Locate the cell with the specified text and output its (x, y) center coordinate. 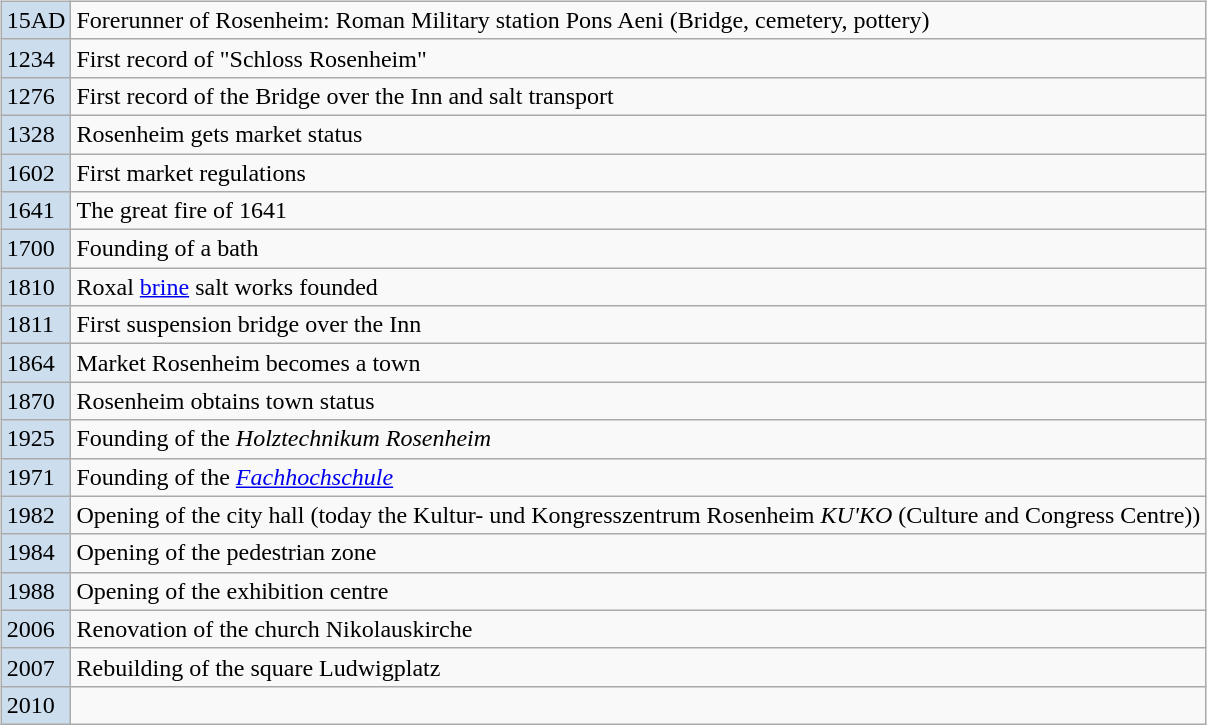
1602 (36, 173)
Founding of a bath (638, 249)
First suspension bridge over the Inn (638, 325)
1971 (36, 477)
1870 (36, 401)
Rosenheim obtains town status (638, 401)
1864 (36, 363)
2006 (36, 629)
1988 (36, 591)
1984 (36, 553)
Market Rosenheim becomes a town (638, 363)
1982 (36, 515)
15AD (36, 20)
1641 (36, 211)
2010 (36, 705)
The great fire of 1641 (638, 211)
Opening of the exhibition centre (638, 591)
1925 (36, 439)
1276 (36, 96)
Opening of the pedestrian zone (638, 553)
1234 (36, 58)
1700 (36, 249)
Rebuilding of the square Ludwigplatz (638, 667)
First record of the Bridge over the Inn and salt transport (638, 96)
2007 (36, 667)
Renovation of the church Nikolauskirche (638, 629)
Founding of the Fachhochschule (638, 477)
Roxal brine salt works founded (638, 287)
Founding of the Holztechnikum Rosenheim (638, 439)
First market regulations (638, 173)
First record of "Schloss Rosenheim" (638, 58)
1810 (36, 287)
Rosenheim gets market status (638, 134)
Opening of the city hall (today the Kultur- und Kongresszentrum Rosenheim KU'KO (Culture and Congress Centre)) (638, 515)
1811 (36, 325)
1328 (36, 134)
Forerunner of Rosenheim: Roman Military station Pons Aeni (Bridge, cemetery, pottery) (638, 20)
